Locate the cell with the specified text and output its (X, Y) center coordinate. 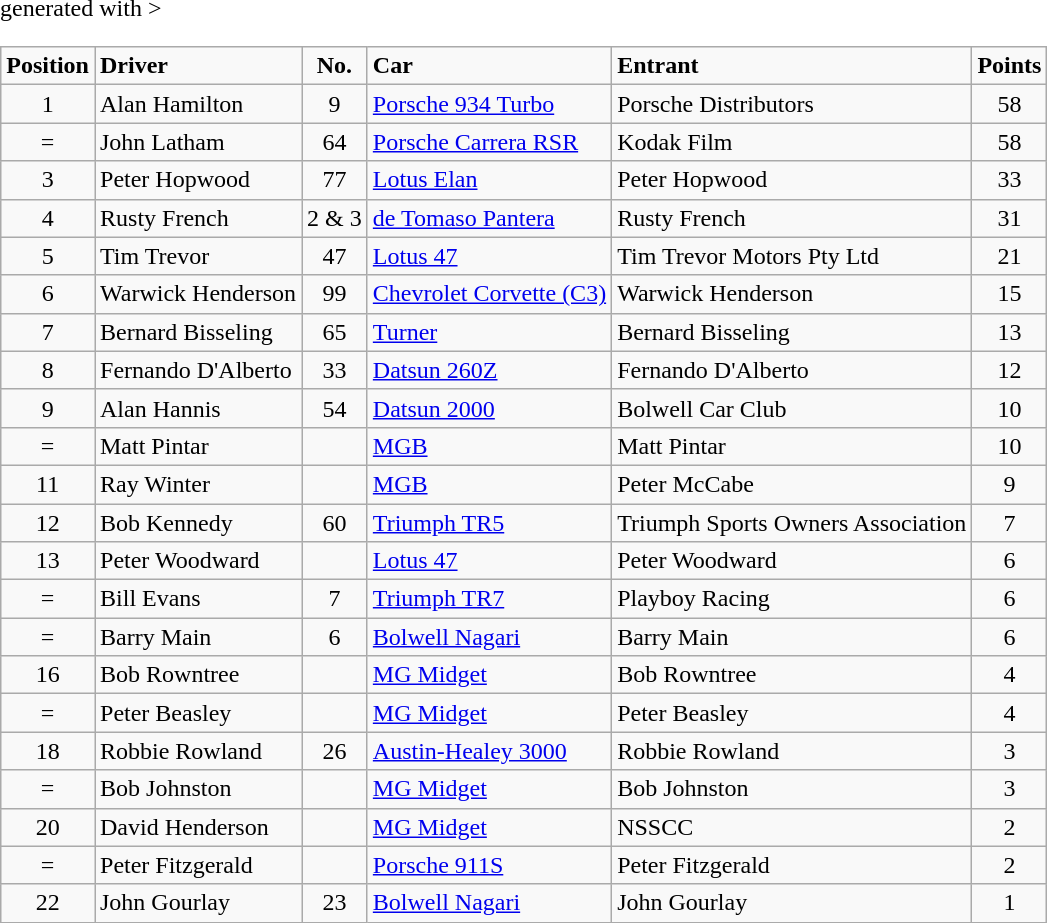
77 (335, 180)
Playboy Racing (792, 599)
22 (48, 903)
18 (48, 751)
Alan Hamilton (198, 104)
20 (48, 827)
Datsun 2000 (489, 408)
John Latham (198, 142)
Porsche 934 Turbo (489, 104)
Kodak Film (792, 142)
Points (1010, 66)
23 (335, 903)
Triumph Sports Owners Association (792, 523)
NSSCC (792, 827)
Austin-Healey 3000 (489, 751)
Lotus Elan (489, 180)
99 (335, 294)
No. (335, 66)
31 (1010, 218)
54 (335, 408)
16 (48, 675)
Alan Hannis (198, 408)
Triumph TR7 (489, 599)
Position (48, 66)
47 (335, 256)
Entrant (792, 66)
65 (335, 332)
60 (335, 523)
Bolwell Car Club (792, 408)
15 (1010, 294)
Porsche Carrera RSR (489, 142)
Turner (489, 332)
5 (48, 256)
Datsun 260Z (489, 370)
Peter McCabe (792, 484)
Triumph TR5 (489, 523)
Car (489, 66)
8 (48, 370)
Bob Kennedy (198, 523)
Tim Trevor (198, 256)
David Henderson (198, 827)
Ray Winter (198, 484)
de Tomaso Pantera (489, 218)
26 (335, 751)
Porsche Distributors (792, 104)
Bill Evans (198, 599)
21 (1010, 256)
Tim Trevor Motors Pty Ltd (792, 256)
11 (48, 484)
Driver (198, 66)
Chevrolet Corvette (C3) (489, 294)
2 & 3 (335, 218)
64 (335, 142)
Porsche 911S (489, 865)
